Extract the [X, Y] coordinate from the center of the cell holding the provided text.  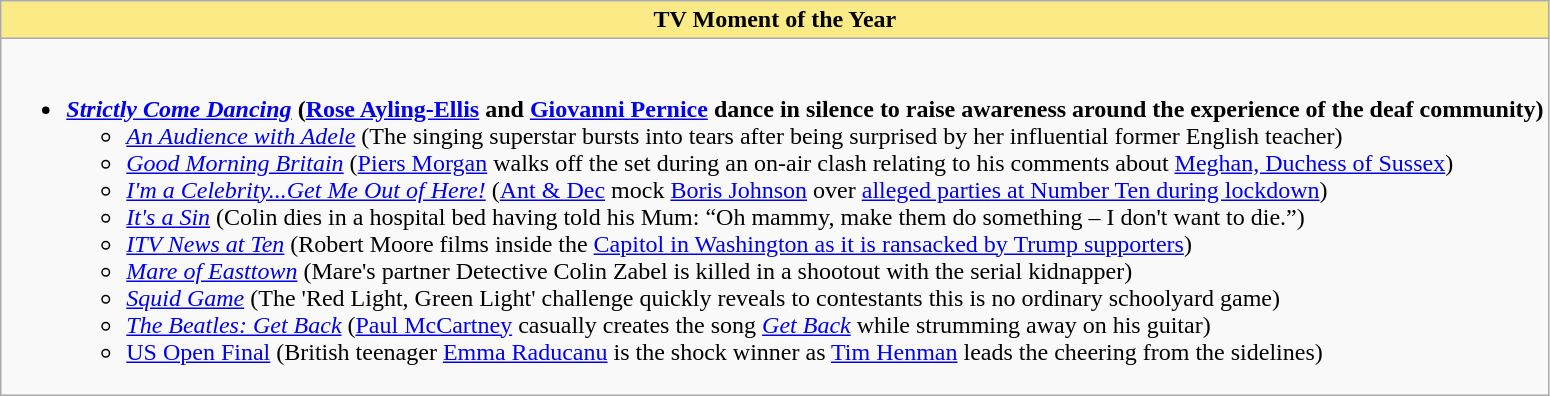
TV Moment of the Year [775, 20]
